From the cell containing the given text, extract its center point as (X, Y) coordinate. 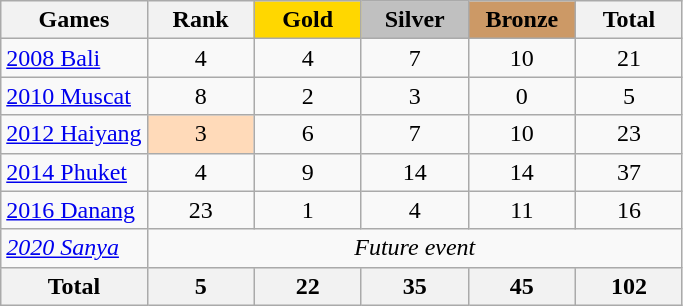
6 (308, 134)
2020 Sanya (74, 248)
8 (200, 96)
11 (522, 210)
Gold (308, 20)
45 (522, 286)
9 (308, 172)
37 (628, 172)
Future event (414, 248)
1 (308, 210)
2010 Muscat (74, 96)
Games (74, 20)
Silver (414, 20)
Bronze (522, 20)
0 (522, 96)
2 (308, 96)
35 (414, 286)
Rank (200, 20)
102 (628, 286)
16 (628, 210)
2014 Phuket (74, 172)
2008 Bali (74, 58)
2012 Haiyang (74, 134)
21 (628, 58)
2016 Danang (74, 210)
22 (308, 286)
